Output the (X, Y) coordinate of the center of the cell containing the given text.  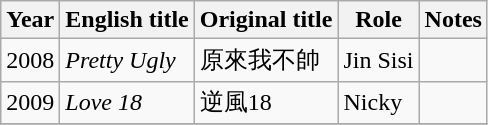
逆風18 (266, 102)
English title (127, 20)
Original title (266, 20)
原來我不帥 (266, 60)
Year (30, 20)
Love 18 (127, 102)
2009 (30, 102)
Pretty Ugly (127, 60)
Jin Sisi (378, 60)
Notes (453, 20)
2008 (30, 60)
Role (378, 20)
Nicky (378, 102)
